Extract the [X, Y] coordinate from the center of the cell holding the provided text.  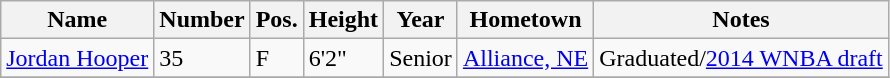
Notes [742, 20]
35 [202, 58]
Year [421, 20]
Height [343, 20]
Name [78, 20]
Graduated/2014 WNBA draft [742, 58]
Jordan Hooper [78, 58]
Senior [421, 58]
Hometown [525, 20]
F [276, 58]
Number [202, 20]
Pos. [276, 20]
6'2" [343, 58]
Alliance, NE [525, 58]
